Output the (X, Y) coordinate of the center of the cell containing the given text.  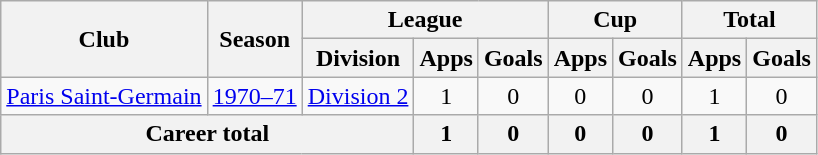
Club (104, 39)
Season (254, 39)
Paris Saint-Germain (104, 96)
Cup (615, 20)
1970–71 (254, 96)
Division (358, 58)
Division 2 (358, 96)
League (425, 20)
Total (749, 20)
Career total (208, 134)
